From the cell containing the given text, extract its center point as [X, Y] coordinate. 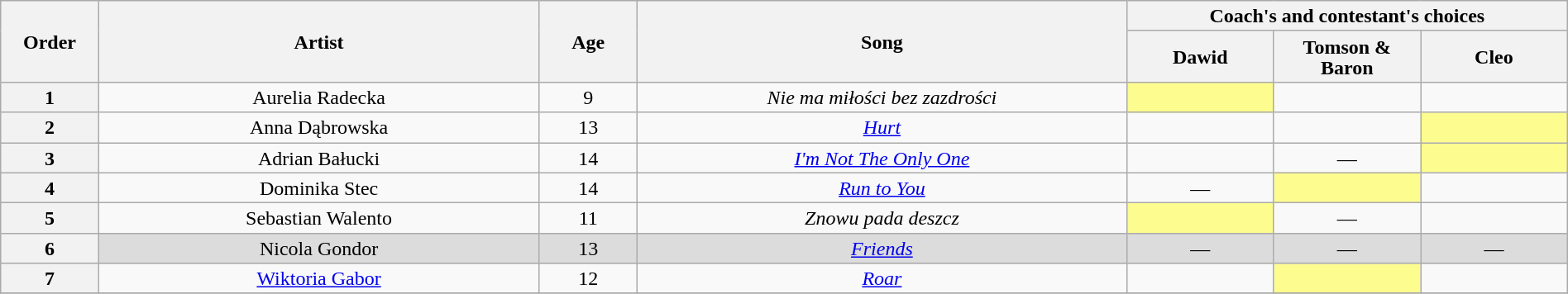
Tomson & Baron [1347, 56]
Dominika Stec [319, 188]
Dawid [1200, 56]
Aurelia Radecka [319, 97]
Artist [319, 41]
7 [50, 279]
Sebastian Walento [319, 218]
Wiktoria Gabor [319, 279]
9 [588, 97]
12 [588, 279]
2 [50, 127]
Coach's and contestant's choices [1346, 17]
Hurt [882, 127]
6 [50, 248]
Run to You [882, 188]
Anna Dąbrowska [319, 127]
Age [588, 41]
Cleo [1494, 56]
Song [882, 41]
Roar [882, 279]
Nicola Gondor [319, 248]
Order [50, 41]
I'm Not The Only One [882, 157]
Znowu pada deszcz [882, 218]
Nie ma miłości bez zazdrości [882, 97]
4 [50, 188]
Friends [882, 248]
11 [588, 218]
Adrian Bałucki [319, 157]
5 [50, 218]
1 [50, 97]
3 [50, 157]
